Locate the cell with the specified text and output its (x, y) center coordinate. 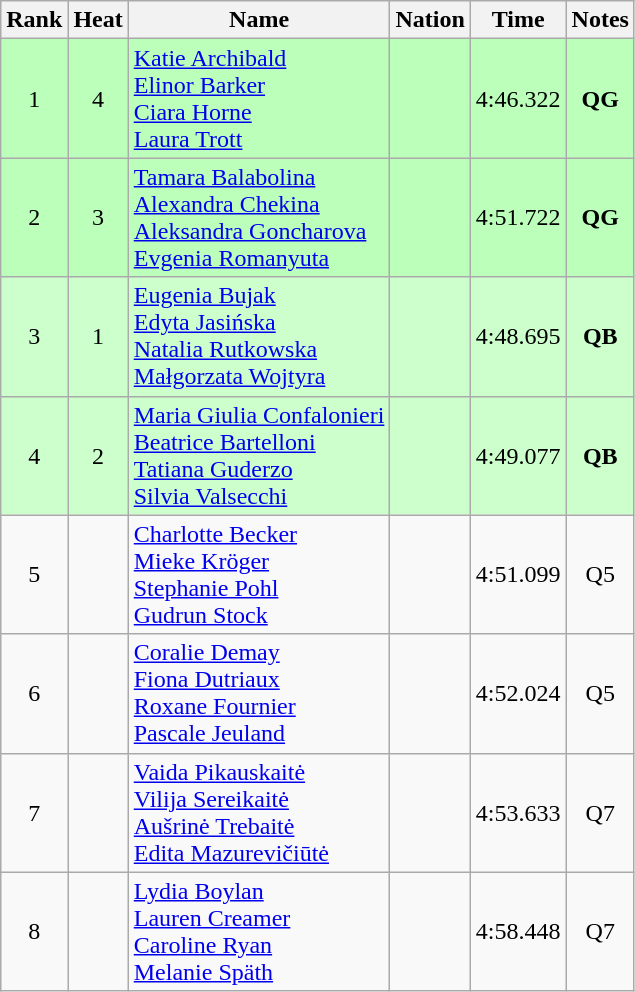
Vaida PikauskaitėVilija SereikaitėAušrinė TrebaitėEdita Mazurevičiūtė (259, 812)
6 (34, 694)
4:46.322 (518, 98)
4:58.448 (518, 932)
Rank (34, 20)
8 (34, 932)
Heat (98, 20)
Notes (600, 20)
4:48.695 (518, 336)
4:53.633 (518, 812)
4:51.099 (518, 574)
Lydia BoylanLauren CreamerCaroline RyanMelanie Späth (259, 932)
Coralie DemayFiona DutriauxRoxane FournierPascale Jeuland (259, 694)
Nation (430, 20)
Tamara BalabolinaAlexandra ChekinaAleksandra GoncharovaEvgenia Romanyuta (259, 218)
Eugenia BujakEdyta JasińskaNatalia RutkowskaMałgorzata Wojtyra (259, 336)
Time (518, 20)
Charlotte BeckerMieke KrögerStephanie PohlGudrun Stock (259, 574)
7 (34, 812)
4:51.722 (518, 218)
4:49.077 (518, 456)
5 (34, 574)
Name (259, 20)
4:52.024 (518, 694)
Katie ArchibaldElinor BarkerCiara HorneLaura Trott (259, 98)
Maria Giulia ConfalonieriBeatrice BartelloniTatiana GuderzoSilvia Valsecchi (259, 456)
